Scan for the cell matching the given text and deliver its [x, y] coordinate at center. 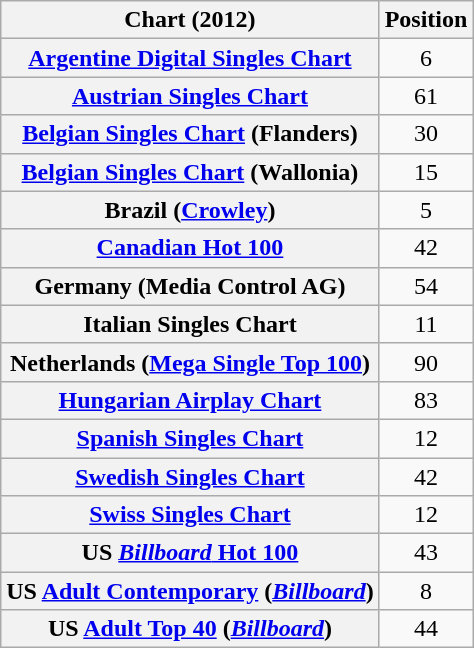
Spanish Singles Chart [190, 438]
11 [426, 324]
90 [426, 362]
US Billboard Hot 100 [190, 553]
Austrian Singles Chart [190, 96]
43 [426, 553]
54 [426, 286]
Hungarian Airplay Chart [190, 400]
Swedish Singles Chart [190, 477]
Belgian Singles Chart (Flanders) [190, 134]
30 [426, 134]
61 [426, 96]
Argentine Digital Singles Chart [190, 58]
83 [426, 400]
Germany (Media Control AG) [190, 286]
Belgian Singles Chart (Wallonia) [190, 172]
8 [426, 591]
US Adult Top 40 (Billboard) [190, 629]
Swiss Singles Chart [190, 515]
44 [426, 629]
15 [426, 172]
Netherlands (Mega Single Top 100) [190, 362]
Chart (2012) [190, 20]
US Adult Contemporary (Billboard) [190, 591]
Italian Singles Chart [190, 324]
6 [426, 58]
Brazil (Crowley) [190, 210]
5 [426, 210]
Position [426, 20]
Canadian Hot 100 [190, 248]
